Determine the (x, y) coordinate at the center of the cell enclosing the given text.  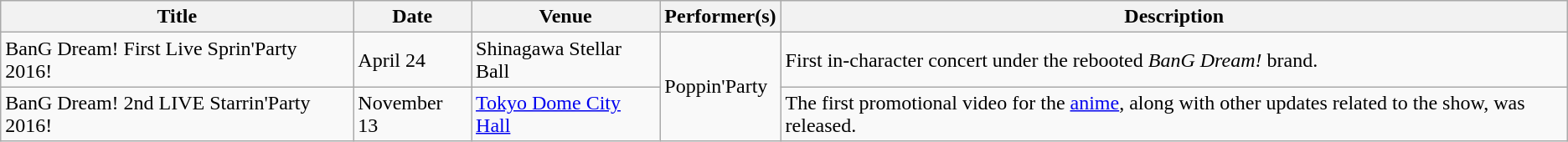
The first promotional video for the anime, along with other updates related to the show, was released. (1174, 114)
BanG Dream! First Live Sprin'Party 2016! (178, 60)
Tokyo Dome City Hall (566, 114)
Performer(s) (720, 17)
Poppin'Party (720, 87)
BanG Dream! 2nd LIVE Starrin'Party 2016! (178, 114)
Date (412, 17)
Title (178, 17)
Description (1174, 17)
November 13 (412, 114)
First in-character concert under the rebooted BanG Dream! brand. (1174, 60)
April 24 (412, 60)
Shinagawa Stellar Ball (566, 60)
Venue (566, 17)
